Locate the cell with the specified text and output its (X, Y) center coordinate. 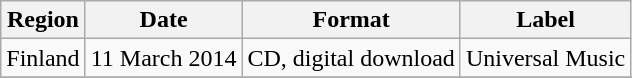
11 March 2014 (164, 58)
Finland (43, 58)
Format (351, 20)
Universal Music (545, 58)
Label (545, 20)
CD, digital download (351, 58)
Date (164, 20)
Region (43, 20)
